From the cell containing the given text, extract its center point as (X, Y) coordinate. 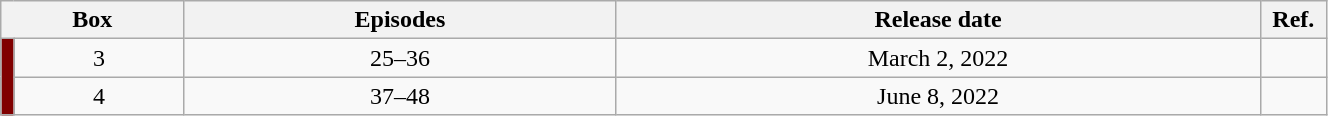
Box (92, 20)
4 (99, 96)
Episodes (400, 20)
Ref. (1293, 20)
Release date (938, 20)
June 8, 2022 (938, 96)
37–48 (400, 96)
March 2, 2022 (938, 58)
25–36 (400, 58)
3 (99, 58)
